Identify which cell holds the provided text, then report its [x, y] central coordinate. 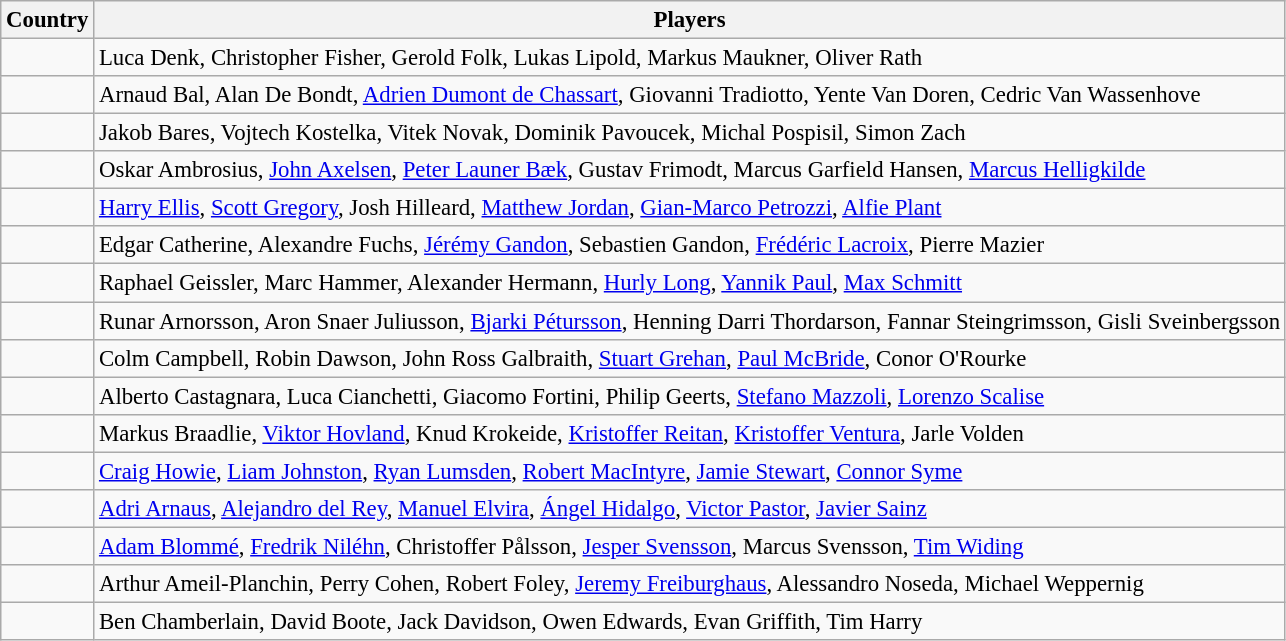
Luca Denk, Christopher Fisher, Gerold Folk, Lukas Lipold, Markus Maukner, Oliver Rath [690, 58]
Arthur Ameil-Planchin, Perry Cohen, Robert Foley, Jeremy Freiburghaus, Alessandro Noseda, Michael Weppernig [690, 584]
Players [690, 20]
Raphael Geissler, Marc Hammer, Alexander Hermann, Hurly Long, Yannik Paul, Max Schmitt [690, 283]
Jakob Bares, Vojtech Kostelka, Vitek Novak, Dominik Pavoucek, Michal Pospisil, Simon Zach [690, 133]
Ben Chamberlain, David Boote, Jack Davidson, Owen Edwards, Evan Griffith, Tim Harry [690, 621]
Adri Arnaus, Alejandro del Rey, Manuel Elvira, Ángel Hidalgo, Victor Pastor, Javier Sainz [690, 509]
Edgar Catherine, Alexandre Fuchs, Jérémy Gandon, Sebastien Gandon, Frédéric Lacroix, Pierre Mazier [690, 245]
Harry Ellis, Scott Gregory, Josh Hilleard, Matthew Jordan, Gian-Marco Petrozzi, Alfie Plant [690, 208]
Markus Braadlie, Viktor Hovland, Knud Krokeide, Kristoffer Reitan, Kristoffer Ventura, Jarle Volden [690, 433]
Runar Arnorsson, Aron Snaer Juliusson, Bjarki Pétursson, Henning Darri Thordarson, Fannar Steingrimsson, Gisli Sveinbergsson [690, 321]
Oskar Ambrosius, John Axelsen, Peter Launer Bæk, Gustav Frimodt, Marcus Garfield Hansen, Marcus Helligkilde [690, 170]
Country [48, 20]
Alberto Castagnara, Luca Cianchetti, Giacomo Fortini, Philip Geerts, Stefano Mazzoli, Lorenzo Scalise [690, 396]
Adam Blommé, Fredrik Niléhn, Christoffer Pålsson, Jesper Svensson, Marcus Svensson, Tim Widing [690, 546]
Colm Campbell, Robin Dawson, John Ross Galbraith, Stuart Grehan, Paul McBride, Conor O'Rourke [690, 358]
Craig Howie, Liam Johnston, Ryan Lumsden, Robert MacIntyre, Jamie Stewart, Connor Syme [690, 471]
Arnaud Bal, Alan De Bondt, Adrien Dumont de Chassart, Giovanni Tradiotto, Yente Van Doren, Cedric Van Wassenhove [690, 95]
